Detect which cell encompasses the target text, then output its (X, Y) center coordinate. 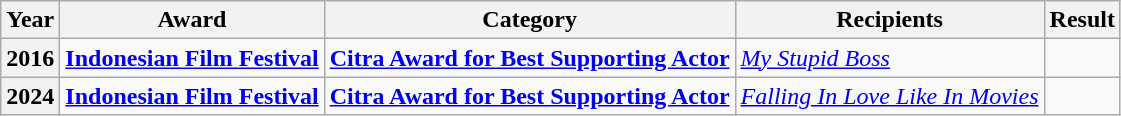
Falling In Love Like In Movies (890, 96)
Recipients (890, 20)
2016 (30, 58)
My Stupid Boss (890, 58)
Year (30, 20)
Result (1082, 20)
2024 (30, 96)
Category (530, 20)
Award (192, 20)
